From the cell containing the given text, extract its center point as [x, y] coordinate. 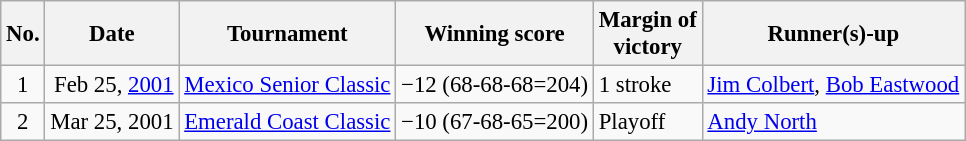
Feb 25, 2001 [112, 85]
Emerald Coast Classic [288, 122]
2 [23, 122]
Winning score [495, 34]
Mexico Senior Classic [288, 85]
Jim Colbert, Bob Eastwood [833, 85]
Andy North [833, 122]
Mar 25, 2001 [112, 122]
Tournament [288, 34]
No. [23, 34]
Margin ofvictory [648, 34]
−12 (68-68-68=204) [495, 85]
Date [112, 34]
Playoff [648, 122]
1 [23, 85]
Runner(s)-up [833, 34]
1 stroke [648, 85]
−10 (67-68-65=200) [495, 122]
